Detect which cell encompasses the target text, then output its (X, Y) center coordinate. 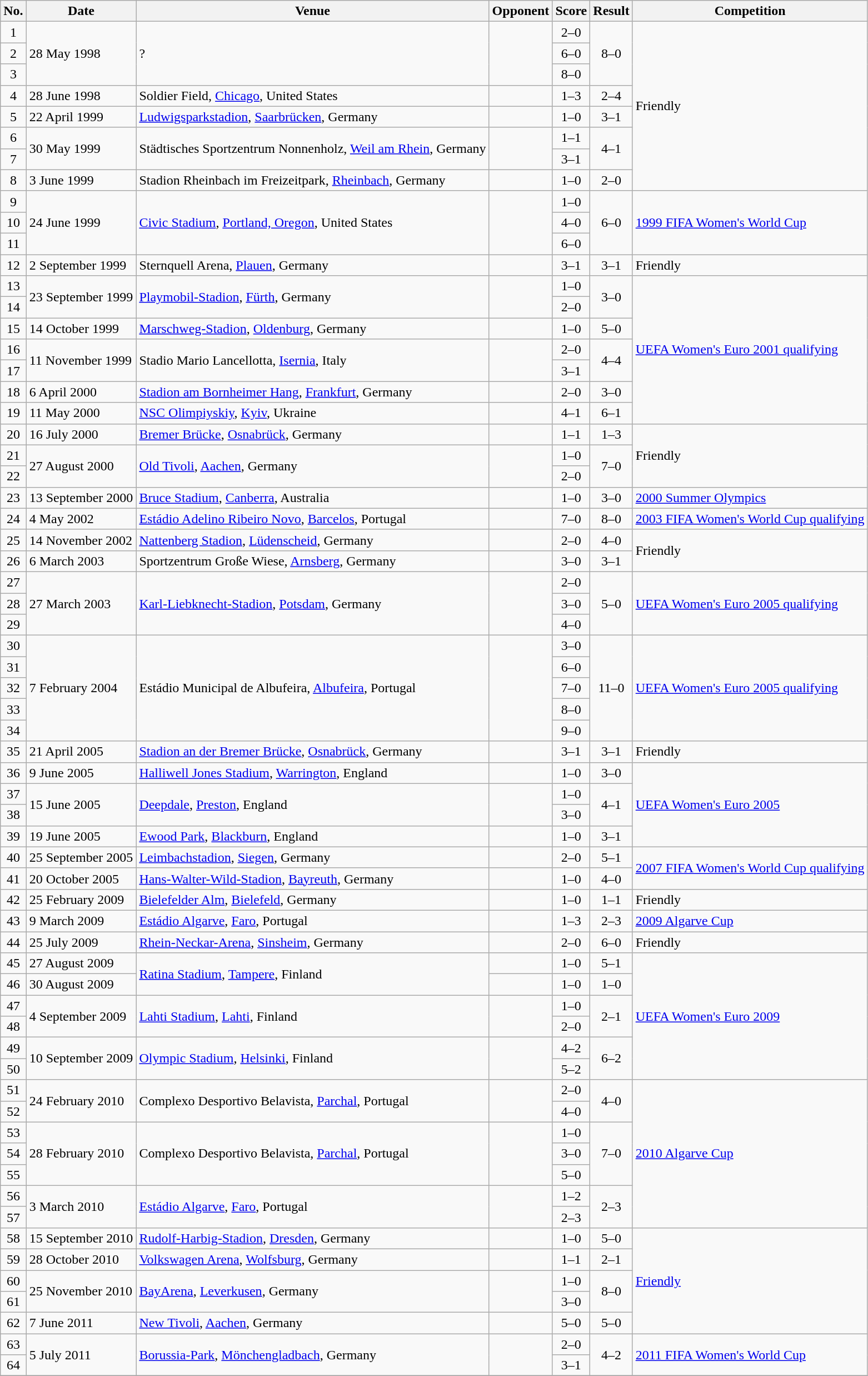
47 (13, 1006)
20 October 2005 (81, 878)
Nattenberg Stadion, Lüdenscheid, Germany (312, 540)
60 (13, 1280)
Soldier Field, Chicago, United States (312, 96)
55 (13, 1175)
2 (13, 53)
7 (13, 159)
1–2 (571, 1196)
6 (13, 138)
24 February 2010 (81, 1101)
Lahti Stadium, Lahti, Finland (312, 1016)
25 November 2010 (81, 1291)
31 (13, 667)
Olympic Stadium, Helsinki, Finland (312, 1059)
4 (13, 96)
Old Tivoli, Aachen, Germany (312, 466)
61 (13, 1302)
10 September 2009 (81, 1059)
Ewood Park, Blackburn, England (312, 836)
21 April 2005 (81, 752)
UEFA Women's Euro 2001 qualifying (750, 350)
Karl-Liebknecht-Stadion, Potsdam, Germany (312, 603)
No. (13, 11)
33 (13, 709)
52 (13, 1111)
20 (13, 434)
30 May 1999 (81, 148)
40 (13, 857)
13 September 2000 (81, 498)
64 (13, 1365)
11–0 (611, 688)
22 April 1999 (81, 117)
27 March 2003 (81, 603)
? (312, 53)
11 (13, 244)
Estádio Municipal de Albufeira, Albufeira, Portugal (312, 688)
Bruce Stadium, Canberra, Australia (312, 498)
36 (13, 773)
22 (13, 476)
UEFA Women's Euro 2005 (750, 804)
56 (13, 1196)
45 (13, 963)
Ludwigsparkstadion, Saarbrücken, Germany (312, 117)
Bielefelder Alm, Bielefeld, Germany (312, 900)
24 June 1999 (81, 222)
24 (13, 519)
37 (13, 794)
Sportzentrum Große Wiese, Arnsberg, Germany (312, 561)
5–2 (571, 1069)
Bremer Brücke, Osnabrück, Germany (312, 434)
27 August 2000 (81, 466)
BayArena, Leverkusen, Germany (312, 1291)
30 August 2009 (81, 985)
28 (13, 603)
Leimbachstadion, Siegen, Germany (312, 857)
15 June 2005 (81, 804)
4 May 2002 (81, 519)
15 September 2010 (81, 1238)
5 (13, 117)
1 (13, 32)
10 (13, 222)
Playmobil-Stadion, Fürth, Germany (312, 297)
19 June 2005 (81, 836)
Stadion Rheinbach im Freizeitpark, Rheinbach, Germany (312, 180)
2011 FIFA Women's World Cup (750, 1355)
43 (13, 921)
Rudolf-Harbig-Stadion, Dresden, Germany (312, 1238)
25 September 2005 (81, 857)
14 October 1999 (81, 329)
16 July 2000 (81, 434)
3 (13, 74)
2007 FIFA Women's World Cup qualifying (750, 868)
3 March 2010 (81, 1206)
Halliwell Jones Stadium, Warrington, England (312, 773)
Score (571, 11)
58 (13, 1238)
49 (13, 1048)
30 (13, 646)
6–2 (611, 1059)
27 (13, 582)
28 May 1998 (81, 53)
Competition (750, 11)
29 (13, 625)
Estádio Adelino Ribeiro Novo, Barcelos, Portugal (312, 519)
9 (13, 201)
17 (13, 371)
15 (13, 329)
8 (13, 180)
38 (13, 815)
62 (13, 1323)
51 (13, 1090)
53 (13, 1132)
25 July 2009 (81, 942)
2010 Algarve Cup (750, 1154)
Marschweg-Stadion, Oldenburg, Germany (312, 329)
Venue (312, 11)
6–1 (611, 413)
46 (13, 985)
Städtisches Sportzentrum Nonnenholz, Weil am Rhein, Germany (312, 148)
Stadion am Bornheimer Hang, Frankfurt, Germany (312, 392)
50 (13, 1069)
59 (13, 1259)
UEFA Women's Euro 2009 (750, 1016)
28 June 1998 (81, 96)
54 (13, 1154)
42 (13, 900)
Ratina Stadium, Tampere, Finland (312, 974)
12 (13, 265)
18 (13, 392)
9 June 2005 (81, 773)
41 (13, 878)
25 February 2009 (81, 900)
57 (13, 1217)
5 July 2011 (81, 1355)
4–4 (611, 360)
63 (13, 1344)
23 (13, 498)
39 (13, 836)
Rhein-Neckar-Arena, Sinsheim, Germany (312, 942)
Deepdale, Preston, England (312, 804)
New Tivoli, Aachen, Germany (312, 1323)
27 August 2009 (81, 963)
23 September 1999 (81, 297)
14 November 2002 (81, 540)
16 (13, 350)
2000 Summer Olympics (750, 498)
Volkswagen Arena, Wolfsburg, Germany (312, 1259)
2 September 1999 (81, 265)
28 February 2010 (81, 1154)
Borussia-Park, Mönchengladbach, Germany (312, 1355)
Sternquell Arena, Plauen, Germany (312, 265)
Result (611, 11)
1999 FIFA Women's World Cup (750, 222)
NSC Olimpiyskiy, Kyiv, Ukraine (312, 413)
6 April 2000 (81, 392)
Stadio Mario Lancellotta, Isernia, Italy (312, 360)
7 June 2011 (81, 1323)
21 (13, 455)
14 (13, 307)
7 February 2004 (81, 688)
48 (13, 1027)
Stadion an der Bremer Brücke, Osnabrück, Germany (312, 752)
35 (13, 752)
13 (13, 286)
2003 FIFA Women's World Cup qualifying (750, 519)
44 (13, 942)
Hans-Walter-Wild-Stadion, Bayreuth, Germany (312, 878)
Date (81, 11)
28 October 2010 (81, 1259)
4 September 2009 (81, 1016)
19 (13, 413)
11 May 2000 (81, 413)
3 June 1999 (81, 180)
Opponent (521, 11)
34 (13, 731)
25 (13, 540)
32 (13, 688)
6 March 2003 (81, 561)
2–4 (611, 96)
9 March 2009 (81, 921)
2009 Algarve Cup (750, 921)
11 November 1999 (81, 360)
26 (13, 561)
9–0 (571, 731)
Civic Stadium, Portland, Oregon, United States (312, 222)
